Return (x, y) of the center of cell containing provided text 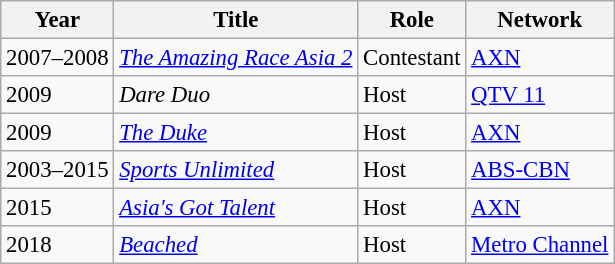
2018 (58, 245)
The Duke (236, 133)
Contestant (412, 58)
The Amazing Race Asia 2 (236, 58)
2003–2015 (58, 170)
2007–2008 (58, 58)
QTV 11 (540, 95)
Asia's Got Talent (236, 208)
Role (412, 20)
Year (58, 20)
Dare Duo (236, 95)
Network (540, 20)
2015 (58, 208)
Metro Channel (540, 245)
Sports Unlimited (236, 170)
Title (236, 20)
Beached (236, 245)
ABS-CBN (540, 170)
